Extract the (x, y) coordinate from the center of the cell holding the provided text.  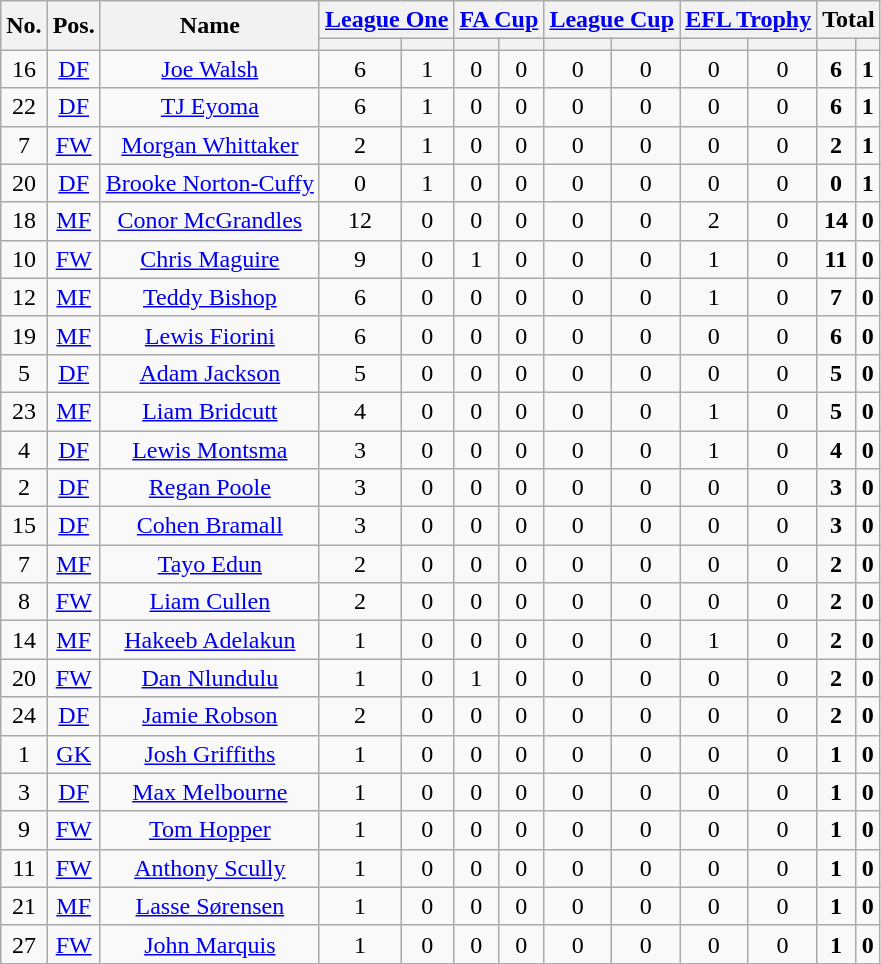
Pos. (74, 26)
8 (24, 602)
League Cup (612, 20)
Regan Poole (210, 488)
Max Melbourne (210, 792)
Hakeeb Adelakun (210, 640)
League One (386, 20)
Cohen Bramall (210, 526)
Morgan Whittaker (210, 145)
Liam Bridcutt (210, 411)
Total (849, 20)
19 (24, 335)
Name (210, 26)
FA Cup (499, 20)
24 (24, 716)
Liam Cullen (210, 602)
23 (24, 411)
27 (24, 944)
Teddy Bishop (210, 297)
Joe Walsh (210, 69)
Tom Hopper (210, 830)
Josh Griffiths (210, 754)
Conor McGrandles (210, 221)
Adam Jackson (210, 373)
18 (24, 221)
15 (24, 526)
Jamie Robson (210, 716)
Anthony Scully (210, 868)
TJ Eyoma (210, 107)
16 (24, 69)
Lasse Sørensen (210, 906)
10 (24, 259)
GK (74, 754)
EFL Trophy (748, 20)
No. (24, 26)
Brooke Norton-Cuffy (210, 183)
Lewis Montsma (210, 449)
Chris Maguire (210, 259)
21 (24, 906)
Lewis Fiorini (210, 335)
John Marquis (210, 944)
Tayo Edun (210, 564)
22 (24, 107)
Dan Nlundulu (210, 678)
